Output the (x, y) coordinate of the center of the cell containing the given text.  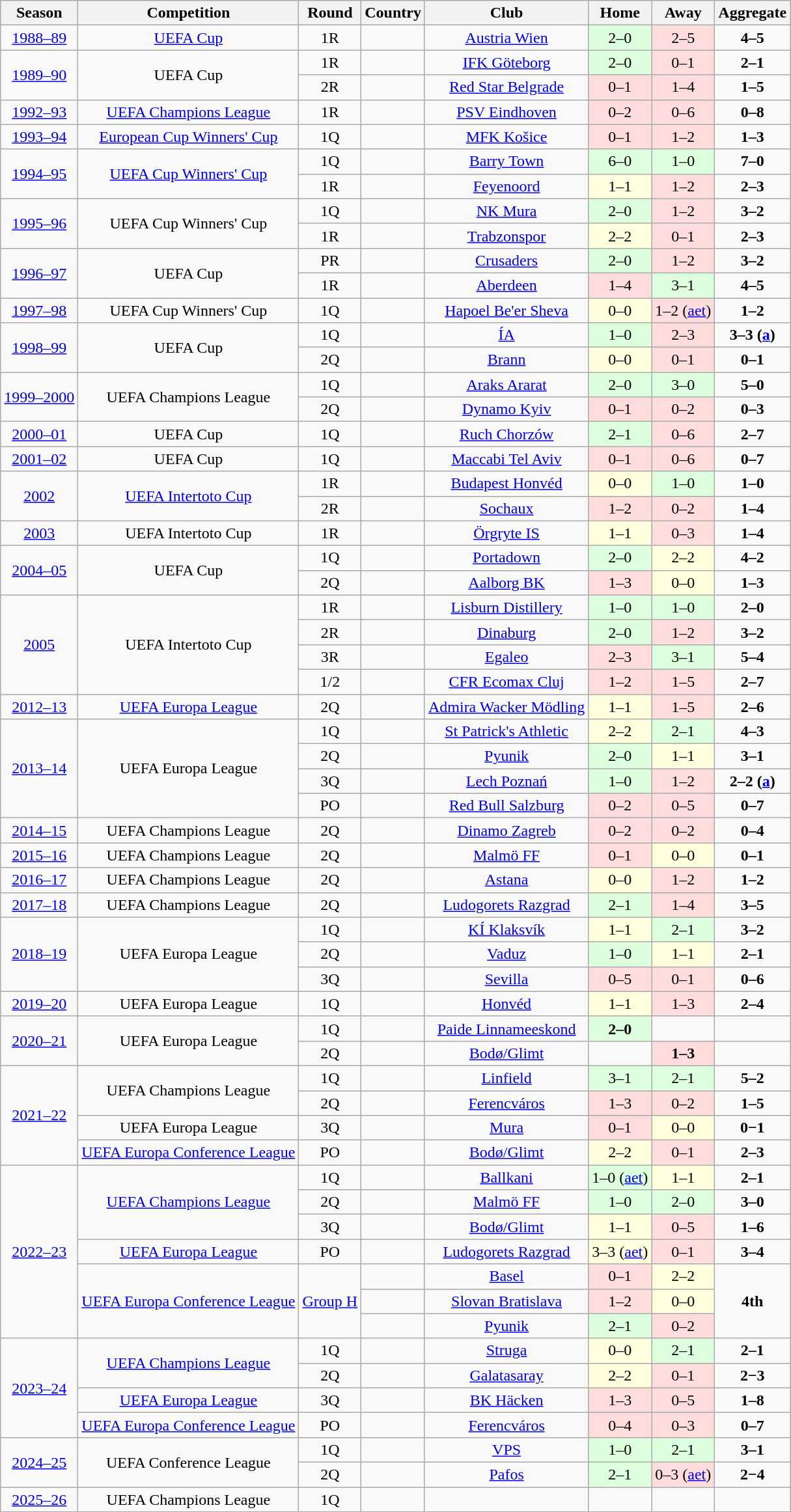
NK Mura (507, 211)
4–2 (753, 558)
Barry Town (507, 161)
1988–89 (39, 38)
6–0 (620, 161)
2019–20 (39, 1004)
Trabzonspor (507, 236)
ÍA (507, 335)
1–0 (aet) (620, 1177)
VPS (507, 1450)
2002 (39, 496)
Paide Linnameeskond (507, 1028)
1999–2000 (39, 397)
3–4 (753, 1252)
Dinaburg (507, 632)
Örgryte IS (507, 533)
Away (684, 13)
Pafos (507, 1474)
Lisburn Distillery (507, 607)
Linfield (507, 1078)
2016–17 (39, 880)
Round (330, 13)
2–4 (753, 1004)
Araks Ararat (507, 385)
2–2 (a) (753, 781)
1992–93 (39, 112)
1–8 (753, 1400)
3–3 (aet) (620, 1252)
Mura (507, 1128)
Slovan Bratislava (507, 1301)
2020–21 (39, 1041)
Aberdeen (507, 285)
7–0 (753, 161)
Red Star Belgrade (507, 87)
2014–15 (39, 831)
Galatasaray (507, 1375)
1994–95 (39, 174)
0–8 (753, 112)
Brann (507, 360)
5–0 (753, 385)
IFK Göteborg (507, 62)
PR (330, 260)
Country (393, 13)
Competition (189, 13)
Season (39, 13)
PSV Eindhoven (507, 112)
2025–26 (39, 1499)
KÍ Klaksvík (507, 929)
1996–97 (39, 273)
Club (507, 13)
2001–02 (39, 459)
Ballkani (507, 1177)
Budapest Honvéd (507, 484)
1995–96 (39, 223)
2018–19 (39, 954)
2−3 (753, 1375)
2015–16 (39, 855)
2003 (39, 533)
1–2 (aet) (684, 310)
European Cup Winners' Cup (189, 137)
Dynamo Kyiv (507, 409)
St Patrick's Athletic (507, 732)
Egaleo (507, 657)
Astana (507, 880)
2−4 (753, 1474)
Admira Wacker Mödling (507, 706)
2021–22 (39, 1115)
Struga (507, 1351)
CFR Ecomax Cluj (507, 681)
Group H (330, 1301)
3–5 (753, 905)
4th (753, 1301)
Hapoel Be'er Sheva (507, 310)
2023–24 (39, 1388)
2022–23 (39, 1252)
1989–90 (39, 75)
Lech Poznań (507, 781)
Home (620, 13)
2–5 (684, 38)
2–6 (753, 706)
2000–01 (39, 434)
2013–14 (39, 769)
Sochaux (507, 508)
2005 (39, 644)
Aalborg BK (507, 583)
5–2 (753, 1078)
2017–18 (39, 905)
UEFA Conference League (189, 1462)
5–4 (753, 657)
Portadown (507, 558)
Crusaders (507, 260)
4–3 (753, 732)
Maccabi Tel Aviv (507, 459)
Austria Wien (507, 38)
Red Bull Salzburg (507, 806)
1993–94 (39, 137)
0–3 (aet) (684, 1474)
3R (330, 657)
BK Häcken (507, 1400)
2024–25 (39, 1462)
1998–99 (39, 348)
Ruch Chorzów (507, 434)
Dinamo Zagreb (507, 831)
Feyenoord (507, 186)
Honvéd (507, 1004)
1/2 (330, 681)
MFK Košice (507, 137)
2012–13 (39, 706)
Basel (507, 1276)
1997–98 (39, 310)
2004–05 (39, 570)
3–3 (a) (753, 335)
1–6 (753, 1227)
Aggregate (753, 13)
Sevilla (507, 979)
0−1 (753, 1128)
Vaduz (507, 954)
